Identify which cell holds the provided text, then report its [x, y] central coordinate. 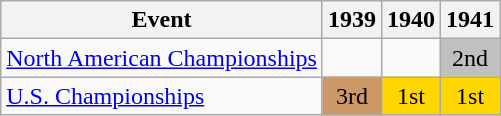
2nd [470, 58]
1939 [352, 20]
1941 [470, 20]
Event [162, 20]
U.S. Championships [162, 96]
North American Championships [162, 58]
3rd [352, 96]
1940 [412, 20]
